Capture the cell that displays the provided text and extract its (X, Y) central coordinate. 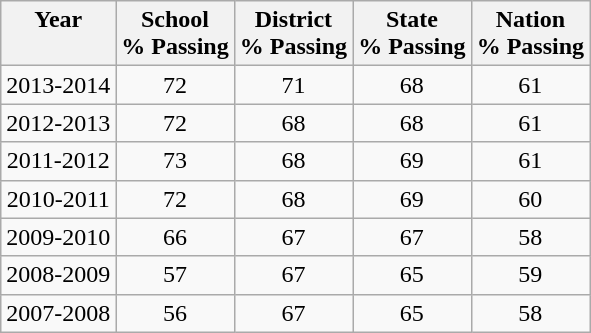
73 (175, 161)
2011-2012 (58, 161)
State% Passing (412, 34)
59 (530, 275)
2007-2008 (58, 313)
Year (58, 34)
56 (175, 313)
57 (175, 275)
2012-2013 (58, 123)
2009-2010 (58, 237)
2008-2009 (58, 275)
District% Passing (293, 34)
2010-2011 (58, 199)
Nation% Passing (530, 34)
60 (530, 199)
School% Passing (175, 34)
2013-2014 (58, 85)
71 (293, 85)
66 (175, 237)
